Extract the [x, y] coordinate from the center of the cell holding the provided text.  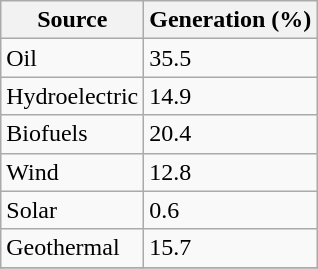
Generation (%) [230, 20]
15.7 [230, 248]
14.9 [230, 96]
0.6 [230, 210]
Source [72, 20]
12.8 [230, 172]
20.4 [230, 134]
Biofuels [72, 134]
35.5 [230, 58]
Hydroelectric [72, 96]
Geothermal [72, 248]
Solar [72, 210]
Oil [72, 58]
Wind [72, 172]
